Provide the [x, y] coordinate of the cell's center where the given text is located.  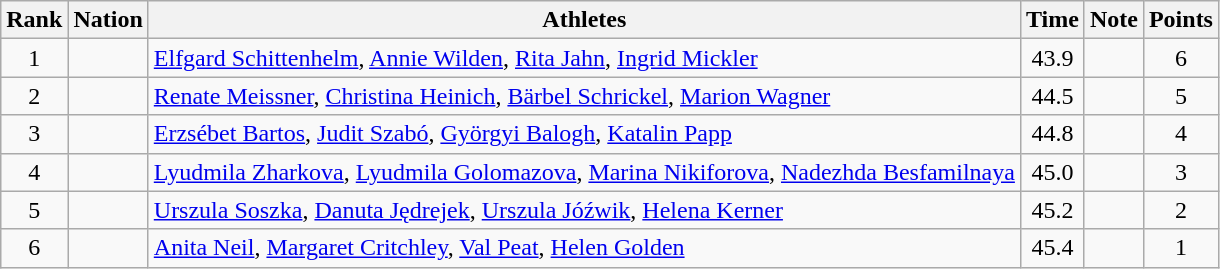
Nation [108, 20]
45.2 [1052, 210]
44.8 [1052, 134]
Anita Neil, Margaret Critchley, Val Peat, Helen Golden [584, 248]
43.9 [1052, 58]
Points [1180, 20]
44.5 [1052, 96]
Renate Meissner, Christina Heinich, Bärbel Schrickel, Marion Wagner [584, 96]
Urszula Soszka, Danuta Jędrejek, Urszula Jóźwik, Helena Kerner [584, 210]
Lyudmila Zharkova, Lyudmila Golomazova, Marina Nikiforova, Nadezhda Besfamilnaya [584, 172]
Erzsébet Bartos, Judit Szabó, Györgyi Balogh, Katalin Papp [584, 134]
45.0 [1052, 172]
Rank [34, 20]
Note [1114, 20]
Time [1052, 20]
Elfgard Schittenhelm, Annie Wilden, Rita Jahn, Ingrid Mickler [584, 58]
45.4 [1052, 248]
Athletes [584, 20]
